Search for the cell housing the specified text and yield its [x, y] center coordinate. 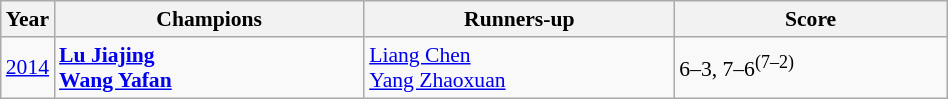
2014 [28, 68]
6–3, 7–6(7–2) [810, 68]
Year [28, 19]
Score [810, 19]
Lu Jiajing Wang Yafan [209, 68]
Liang Chen Yang Zhaoxuan [519, 68]
Champions [209, 19]
Runners-up [519, 19]
